Output the [X, Y] coordinate of the center of the cell containing the given text.  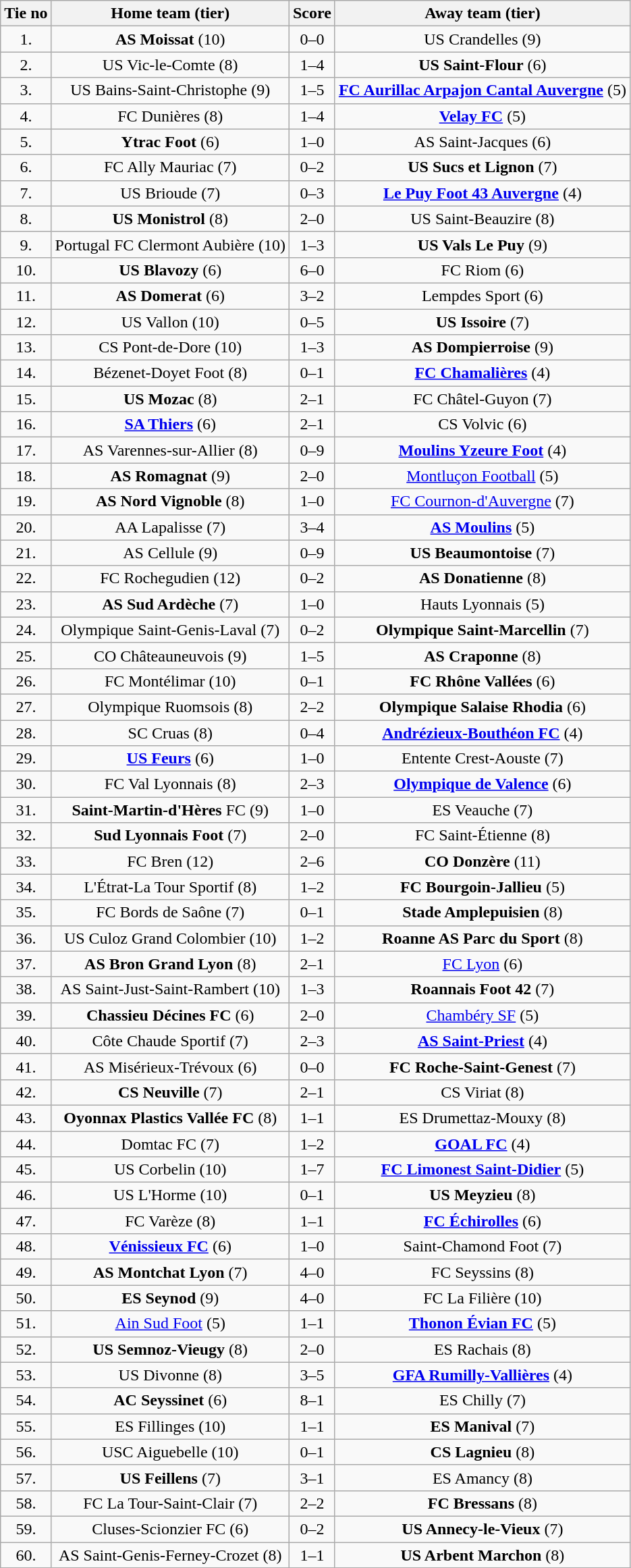
31. [26, 810]
US Beaumontoise (7) [482, 553]
AS Sud Ardèche (7) [170, 604]
Ain Sud Foot (5) [170, 1324]
3–4 [312, 527]
3–2 [312, 296]
10. [26, 270]
AS Moissat (10) [170, 39]
9. [26, 244]
AS Bron Grand Lyon (8) [170, 964]
33. [26, 861]
13. [26, 348]
51. [26, 1324]
Stade Amplepuisien (8) [482, 913]
US Vallon (10) [170, 322]
0–5 [312, 322]
Home team (tier) [170, 13]
Thonon Évian FC (5) [482, 1324]
3–5 [312, 1375]
Score [312, 13]
44. [26, 1144]
AS Saint-Genis-Ferney-Crozet (8) [170, 1555]
Tie no [26, 13]
US Meyzieu (8) [482, 1195]
FC Châtel-Guyon (7) [482, 399]
US Saint-Flour (6) [482, 65]
Lempdes Sport (6) [482, 296]
1. [26, 39]
CS Neuville (7) [170, 1092]
AS Saint-Just-Saint-Rambert (10) [170, 990]
US Corbelin (10) [170, 1170]
58. [26, 1503]
20. [26, 527]
FC Dunières (8) [170, 116]
AS Domerat (6) [170, 296]
FC Aurillac Arpajon Cantal Auvergne (5) [482, 90]
FC Montélimar (10) [170, 681]
Olympique Saint-Marcellin (7) [482, 630]
US Annecy-le-Vieux (7) [482, 1529]
26. [26, 681]
US Feurs (6) [170, 759]
Olympique Saint-Genis-Laval (7) [170, 630]
0–3 [312, 193]
47. [26, 1221]
FC Ally Mauriac (7) [170, 167]
2–6 [312, 861]
Le Puy Foot 43 Auvergne (4) [482, 193]
AS Misérieux-Trévoux (6) [170, 1066]
Roannais Foot 42 (7) [482, 990]
52. [26, 1349]
US Issoire (7) [482, 322]
AS Romagnat (9) [170, 476]
32. [26, 836]
35. [26, 913]
49. [26, 1272]
ES Manival (7) [482, 1426]
12. [26, 322]
ES Amancy (8) [482, 1478]
29. [26, 759]
FC Roche-Saint-Genest (7) [482, 1066]
17. [26, 450]
16. [26, 425]
55. [26, 1426]
59. [26, 1529]
AS Nord Vignoble (8) [170, 502]
US L'Horme (10) [170, 1195]
39. [26, 1015]
AC Seyssinet (6) [170, 1401]
ES Seynod (9) [170, 1298]
FC Riom (6) [482, 270]
54. [26, 1401]
US Bains-Saint-Christophe (9) [170, 90]
AS Saint-Priest (4) [482, 1041]
SA Thiers (6) [170, 425]
GFA Rumilly-Vallières (4) [482, 1375]
CS Pont-de-Dore (10) [170, 348]
L'Étrat-La Tour Sportif (8) [170, 887]
US Brioude (7) [170, 193]
3–1 [312, 1478]
US Feillens (7) [170, 1478]
FC Rhône Vallées (6) [482, 681]
6–0 [312, 270]
37. [26, 964]
FC La Filière (10) [482, 1298]
Andrézieux-Bouthéon FC (4) [482, 732]
FC Bords de Saône (7) [170, 913]
Velay FC (5) [482, 116]
6. [26, 167]
SC Cruas (8) [170, 732]
FC Bressans (8) [482, 1503]
AS Moulins (5) [482, 527]
AS Saint-Jacques (6) [482, 142]
8–1 [312, 1401]
CS Viriat (8) [482, 1092]
40. [26, 1041]
0–4 [312, 732]
34. [26, 887]
CS Lagnieu (8) [482, 1452]
Saint-Martin-d'Hères FC (9) [170, 810]
Entente Crest-Aouste (7) [482, 759]
FC La Tour-Saint-Clair (7) [170, 1503]
CO Châteauneuvois (9) [170, 655]
18. [26, 476]
48. [26, 1247]
US Blavozy (6) [170, 270]
AA Lapalisse (7) [170, 527]
Côte Chaude Sportif (7) [170, 1041]
Cluses-Scionzier FC (6) [170, 1529]
Saint-Chamond Foot (7) [482, 1247]
FC Chamalières (4) [482, 373]
FC Val Lyonnais (8) [170, 784]
GOAL FC (4) [482, 1144]
57. [26, 1478]
AS Montchat Lyon (7) [170, 1272]
USC Aiguebelle (10) [170, 1452]
FC Varèze (8) [170, 1221]
7. [26, 193]
FC Seyssins (8) [482, 1272]
US Culoz Grand Colombier (10) [170, 938]
43. [26, 1118]
21. [26, 553]
FC Cournon-d'Auvergne (7) [482, 502]
ES Chilly (7) [482, 1401]
23. [26, 604]
45. [26, 1170]
5. [26, 142]
2. [26, 65]
US Saint-Beauzire (8) [482, 219]
CS Volvic (6) [482, 425]
15. [26, 399]
8. [26, 219]
Sud Lyonnais Foot (7) [170, 836]
FC Échirolles (6) [482, 1221]
ES Veauche (7) [482, 810]
US Crandelles (9) [482, 39]
Bézenet-Doyet Foot (8) [170, 373]
Oyonnax Plastics Vallée FC (8) [170, 1118]
FC Saint-Étienne (8) [482, 836]
22. [26, 578]
US Vals Le Puy (9) [482, 244]
Vénissieux FC (6) [170, 1247]
3. [26, 90]
US Monistrol (8) [170, 219]
US Sucs et Lignon (7) [482, 167]
ES Fillinges (10) [170, 1426]
AS Donatienne (8) [482, 578]
Chambéry SF (5) [482, 1015]
AS Dompierroise (9) [482, 348]
ES Rachais (8) [482, 1349]
11. [26, 296]
19. [26, 502]
38. [26, 990]
US Mozac (8) [170, 399]
US Semnoz-Vieugy (8) [170, 1349]
FC Bourgoin-Jallieu (5) [482, 887]
Olympique Salaise Rhodia (6) [482, 707]
US Divonne (8) [170, 1375]
14. [26, 373]
Domtac FC (7) [170, 1144]
ES Drumettaz-Mouxy (8) [482, 1118]
46. [26, 1195]
Ytrac Foot (6) [170, 142]
AS Varennes-sur-Allier (8) [170, 450]
FC Lyon (6) [482, 964]
Montluçon Football (5) [482, 476]
FC Rochegudien (12) [170, 578]
Roanne AS Parc du Sport (8) [482, 938]
Moulins Yzeure Foot (4) [482, 450]
41. [26, 1066]
Hauts Lyonnais (5) [482, 604]
30. [26, 784]
AS Cellule (9) [170, 553]
FC Limonest Saint-Didier (5) [482, 1170]
53. [26, 1375]
25. [26, 655]
56. [26, 1452]
Olympique de Valence (6) [482, 784]
28. [26, 732]
CO Donzère (11) [482, 861]
36. [26, 938]
24. [26, 630]
4. [26, 116]
Olympique Ruomsois (8) [170, 707]
AS Craponne (8) [482, 655]
US Arbent Marchon (8) [482, 1555]
42. [26, 1092]
Away team (tier) [482, 13]
27. [26, 707]
60. [26, 1555]
Chassieu Décines FC (6) [170, 1015]
1–7 [312, 1170]
50. [26, 1298]
US Vic-le-Comte (8) [170, 65]
FC Bren (12) [170, 861]
Portugal FC Clermont Aubière (10) [170, 244]
